Determine the (X, Y) coordinate at the center of the cell enclosing the given text.  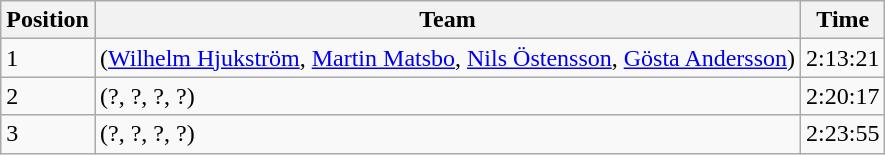
3 (48, 134)
2:20:17 (843, 96)
2 (48, 96)
2:13:21 (843, 58)
(Wilhelm Hjukström, Martin Matsbo, Nils Östensson, Gösta Andersson) (447, 58)
Time (843, 20)
1 (48, 58)
2:23:55 (843, 134)
Position (48, 20)
Team (447, 20)
